For the text-containing cell, return its midpoint in (x, y) coordinate format. 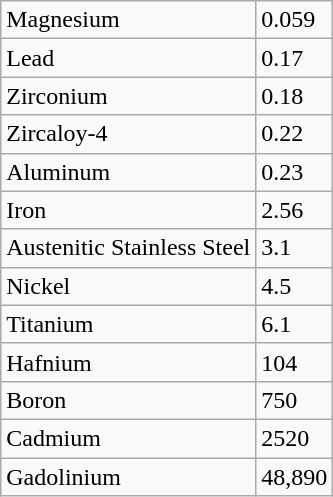
Zirconium (128, 96)
750 (294, 400)
Zircaloy-4 (128, 134)
48,890 (294, 477)
Magnesium (128, 20)
Cadmium (128, 438)
0.22 (294, 134)
Boron (128, 400)
Austenitic Stainless Steel (128, 248)
Hafnium (128, 362)
6.1 (294, 324)
104 (294, 362)
Iron (128, 210)
3.1 (294, 248)
Aluminum (128, 172)
2.56 (294, 210)
2520 (294, 438)
Nickel (128, 286)
0.18 (294, 96)
Gadolinium (128, 477)
Titanium (128, 324)
4.5 (294, 286)
0.059 (294, 20)
0.23 (294, 172)
0.17 (294, 58)
Lead (128, 58)
